Scan for the cell matching the given text and deliver its (X, Y) coordinate at center. 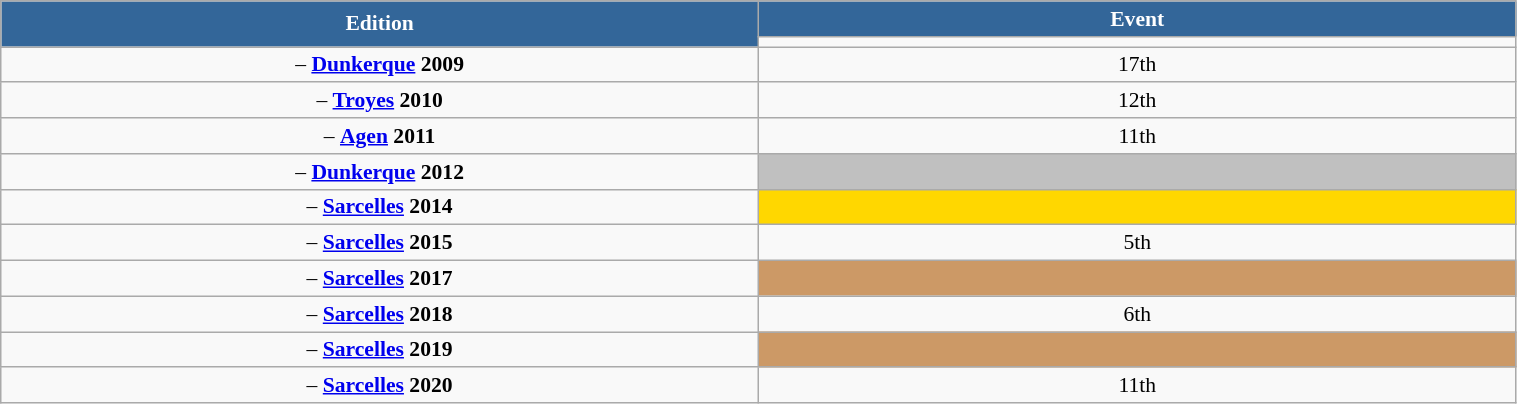
– Dunkerque 2009 (380, 65)
– Sarcelles 2019 (380, 350)
Event (1137, 19)
Edition (380, 24)
6th (1137, 314)
– Sarcelles 2017 (380, 279)
– Agen 2011 (380, 136)
12th (1137, 101)
– Dunkerque 2012 (380, 172)
– Sarcelles 2014 (380, 207)
– Sarcelles 2018 (380, 314)
17th (1137, 65)
– Sarcelles 2015 (380, 243)
– Sarcelles 2020 (380, 386)
5th (1137, 243)
– Troyes 2010 (380, 101)
